Output the (x, y) coordinate of the center of the cell containing the given text.  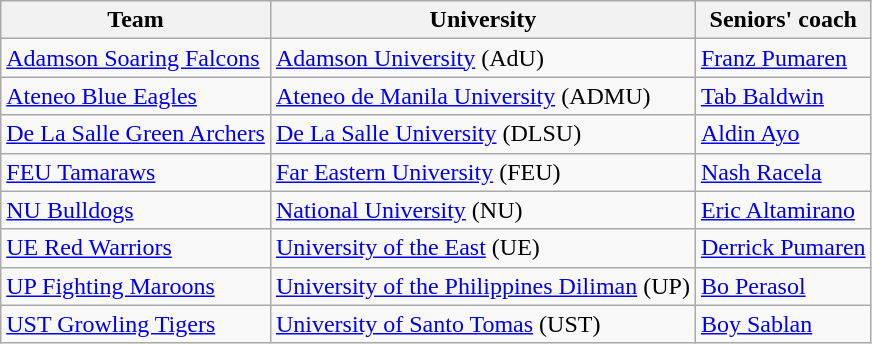
FEU Tamaraws (136, 172)
University of Santo Tomas (UST) (482, 324)
Bo Perasol (783, 286)
Nash Racela (783, 172)
NU Bulldogs (136, 210)
Seniors' coach (783, 20)
Eric Altamirano (783, 210)
Tab Baldwin (783, 96)
Aldin Ayo (783, 134)
Far Eastern University (FEU) (482, 172)
Franz Pumaren (783, 58)
De La Salle Green Archers (136, 134)
UP Fighting Maroons (136, 286)
Adamson University (AdU) (482, 58)
De La Salle University (DLSU) (482, 134)
Derrick Pumaren (783, 248)
Boy Sablan (783, 324)
Team (136, 20)
National University (NU) (482, 210)
UE Red Warriors (136, 248)
Ateneo de Manila University (ADMU) (482, 96)
UST Growling Tigers (136, 324)
University of the East (UE) (482, 248)
Ateneo Blue Eagles (136, 96)
University (482, 20)
University of the Philippines Diliman (UP) (482, 286)
Adamson Soaring Falcons (136, 58)
